Detect which cell encompasses the target text, then output its [X, Y] center coordinate. 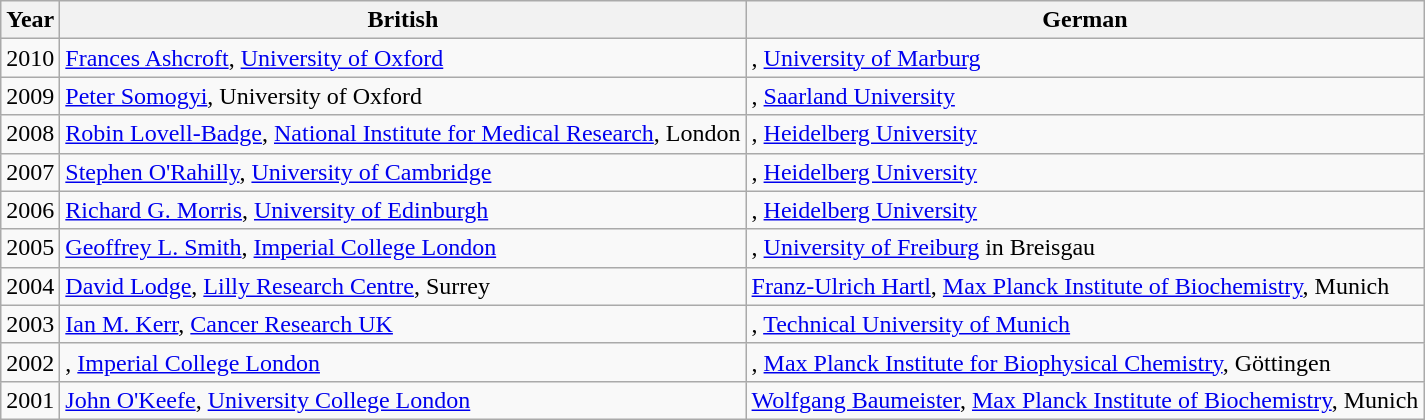
, Technical University of Munich [1085, 324]
2008 [30, 134]
, Saarland University [1085, 96]
2005 [30, 248]
, Imperial College London [403, 362]
Peter Somogyi, University of Oxford [403, 96]
, University of Freiburg in Breisgau [1085, 248]
, Max Planck Institute for Biophysical Chemistry, Göttingen [1085, 362]
Wolfgang Baumeister, Max Planck Institute of Biochemistry, Munich [1085, 400]
Frances Ashcroft, University of Oxford [403, 58]
Franz-Ulrich Hartl, Max Planck Institute of Biochemistry, Munich [1085, 286]
2006 [30, 210]
, University of Marburg [1085, 58]
2003 [30, 324]
British [403, 20]
2001 [30, 400]
David Lodge, Lilly Research Centre, Surrey [403, 286]
2007 [30, 172]
Richard G. Morris, University of Edinburgh [403, 210]
2002 [30, 362]
Geoffrey L. Smith, Imperial College London [403, 248]
John O'Keefe, University College London [403, 400]
2004 [30, 286]
Robin Lovell-Badge, National Institute for Medical Research, London [403, 134]
German [1085, 20]
2009 [30, 96]
2010 [30, 58]
Stephen O'Rahilly, University of Cambridge [403, 172]
Ian M. Kerr, Cancer Research UK [403, 324]
Year [30, 20]
